Return the [x, y] coordinate for the center point of the cell that contains the specified text.  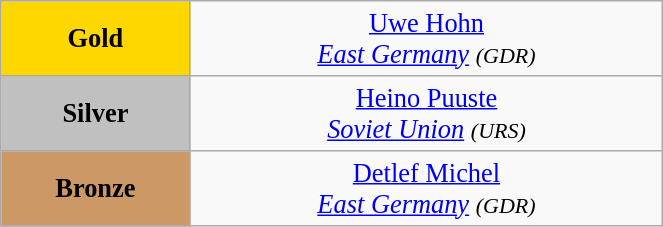
Silver [96, 112]
Heino PuusteSoviet Union (URS) [426, 112]
Gold [96, 38]
Uwe HohnEast Germany (GDR) [426, 38]
Detlef MichelEast Germany (GDR) [426, 188]
Bronze [96, 188]
